Locate the cell with the specified text and output its (X, Y) center coordinate. 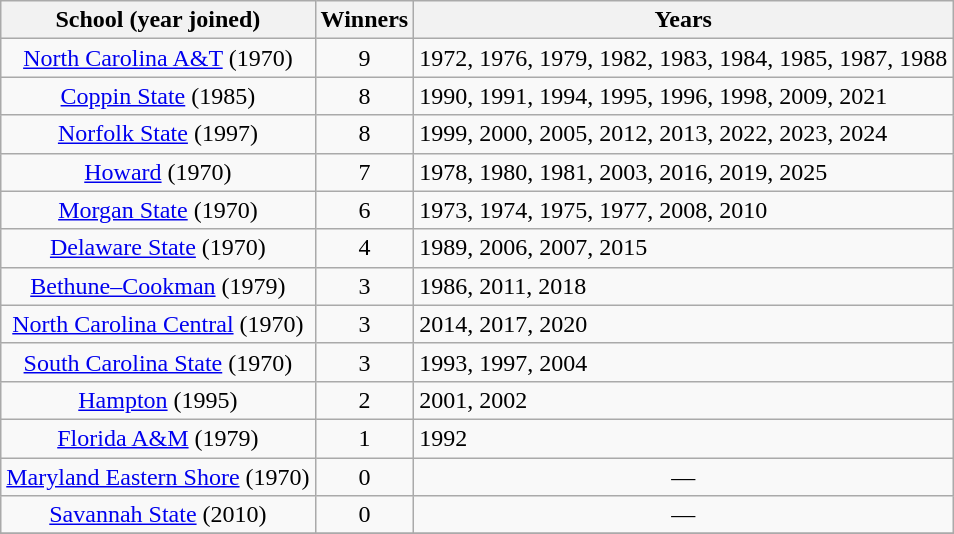
1978, 1980, 1981, 2003, 2016, 2019, 2025 (684, 172)
1999, 2000, 2005, 2012, 2013, 2022, 2023, 2024 (684, 134)
Norfolk State (1997) (158, 134)
7 (364, 172)
6 (364, 210)
North Carolina Central (1970) (158, 324)
1 (364, 438)
Coppin State (1985) (158, 96)
1972, 1976, 1979, 1982, 1983, 1984, 1985, 1987, 1988 (684, 58)
Florida A&M (1979) (158, 438)
1973, 1974, 1975, 1977, 2008, 2010 (684, 210)
1992 (684, 438)
Delaware State (1970) (158, 248)
Howard (1970) (158, 172)
Bethune–Cookman (1979) (158, 286)
2 (364, 400)
North Carolina A&T (1970) (158, 58)
South Carolina State (1970) (158, 362)
1993, 1997, 2004 (684, 362)
Savannah State (2010) (158, 515)
2014, 2017, 2020 (684, 324)
Years (684, 20)
9 (364, 58)
1989, 2006, 2007, 2015 (684, 248)
1990, 1991, 1994, 1995, 1996, 1998, 2009, 2021 (684, 96)
Hampton (1995) (158, 400)
4 (364, 248)
2001, 2002 (684, 400)
School (year joined) (158, 20)
Morgan State (1970) (158, 210)
Winners (364, 20)
1986, 2011, 2018 (684, 286)
Maryland Eastern Shore (1970) (158, 477)
